Return [x, y] of the center of cell containing provided text 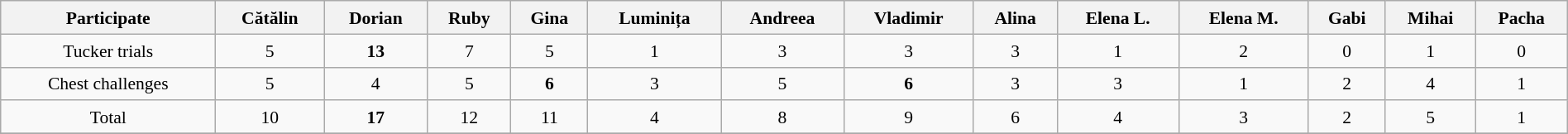
11 [549, 117]
Ruby [470, 17]
Pacha [1522, 17]
Chest challenges [108, 84]
Elena M. [1244, 17]
Vladimir [908, 17]
17 [375, 117]
Participate [108, 17]
12 [470, 117]
Mihai [1431, 17]
Gabi [1346, 17]
Andreea [782, 17]
10 [270, 117]
7 [470, 50]
Elena L. [1118, 17]
Gina [549, 17]
Tucker trials [108, 50]
Total [108, 117]
Alina [1016, 17]
9 [908, 117]
Luminița [655, 17]
Cătălin [270, 17]
8 [782, 117]
13 [375, 50]
Dorian [375, 17]
